Extract the [X, Y] coordinate from the center of the cell holding the provided text.  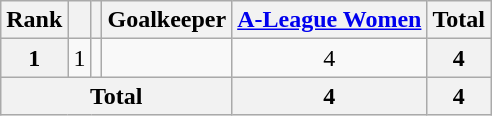
A-League Women [330, 20]
Rank [34, 20]
Goalkeeper [167, 20]
